For the text-containing cell, return its midpoint in (x, y) coordinate format. 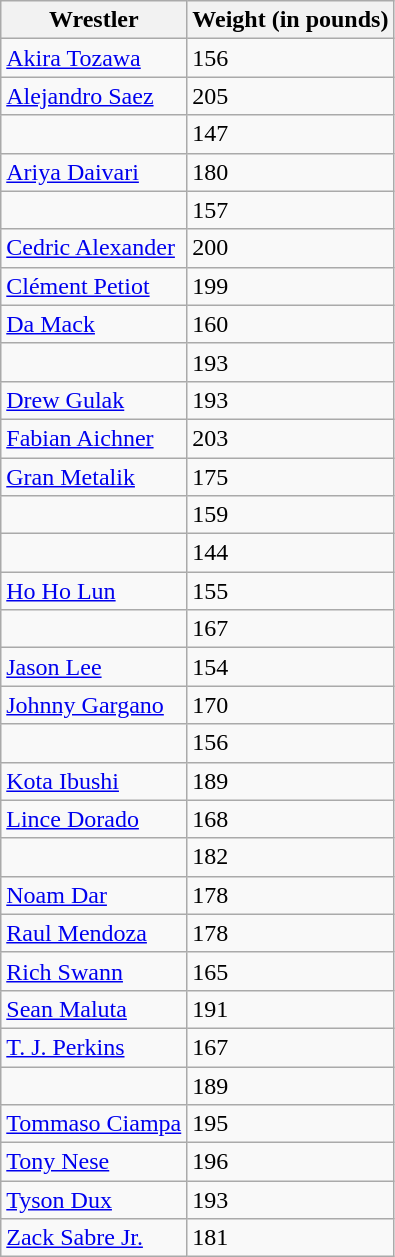
203 (290, 438)
Clément Petiot (94, 286)
Tommaso Ciampa (94, 1124)
147 (290, 134)
Ariya Daivari (94, 172)
157 (290, 210)
195 (290, 1124)
199 (290, 286)
159 (290, 515)
Fabian Aichner (94, 438)
T. J. Perkins (94, 1047)
Drew Gulak (94, 400)
Wrestler (94, 20)
Kota Ibushi (94, 781)
Akira Tozawa (94, 58)
Tony Nese (94, 1162)
170 (290, 705)
175 (290, 477)
Gran Metalik (94, 477)
Tyson Dux (94, 1200)
200 (290, 248)
Sean Maluta (94, 1009)
Ho Ho Lun (94, 591)
Cedric Alexander (94, 248)
182 (290, 857)
Jason Lee (94, 667)
Noam Dar (94, 895)
Raul Mendoza (94, 933)
155 (290, 591)
196 (290, 1162)
Da Mack (94, 324)
Lince Dorado (94, 819)
160 (290, 324)
180 (290, 172)
168 (290, 819)
Rich Swann (94, 971)
191 (290, 1009)
205 (290, 96)
181 (290, 1238)
144 (290, 553)
Johnny Gargano (94, 705)
Zack Sabre Jr. (94, 1238)
165 (290, 971)
Weight (in pounds) (290, 20)
Alejandro Saez (94, 96)
154 (290, 667)
